Capture the cell that displays the provided text and extract its [X, Y] central coordinate. 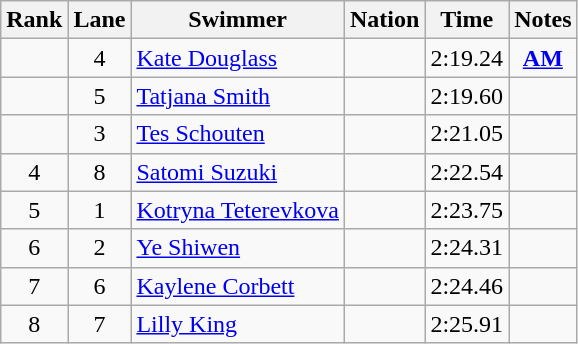
Kate Douglass [238, 58]
2:25.91 [467, 324]
2:22.54 [467, 172]
Kotryna Teterevkova [238, 210]
2:21.05 [467, 134]
Lane [100, 20]
1 [100, 210]
2:19.60 [467, 96]
Rank [34, 20]
AM [543, 58]
Ye Shiwen [238, 248]
Swimmer [238, 20]
Tatjana Smith [238, 96]
3 [100, 134]
Tes Schouten [238, 134]
Lilly King [238, 324]
2:24.46 [467, 286]
Nation [384, 20]
2 [100, 248]
2:23.75 [467, 210]
2:24.31 [467, 248]
Satomi Suzuki [238, 172]
Notes [543, 20]
Kaylene Corbett [238, 286]
Time [467, 20]
2:19.24 [467, 58]
